Scan for the cell matching the given text and deliver its (x, y) coordinate at center. 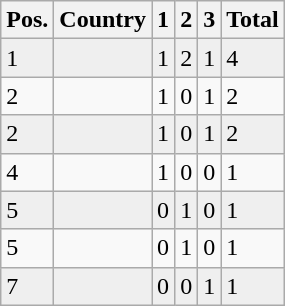
3 (210, 20)
Total (253, 20)
7 (28, 286)
Pos. (28, 20)
Country (103, 20)
